From the cell containing the given text, extract its center point as [x, y] coordinate. 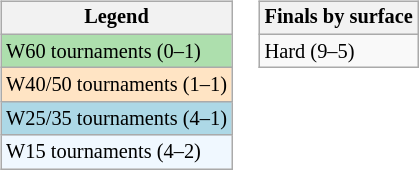
Legend [116, 18]
W40/50 tournaments (1–1) [116, 85]
W15 tournaments (4–2) [116, 152]
W60 tournaments (0–1) [116, 51]
Hard (9–5) [339, 51]
Finals by surface [339, 18]
W25/35 tournaments (4–1) [116, 119]
